Detect which cell encompasses the target text, then output its (x, y) center coordinate. 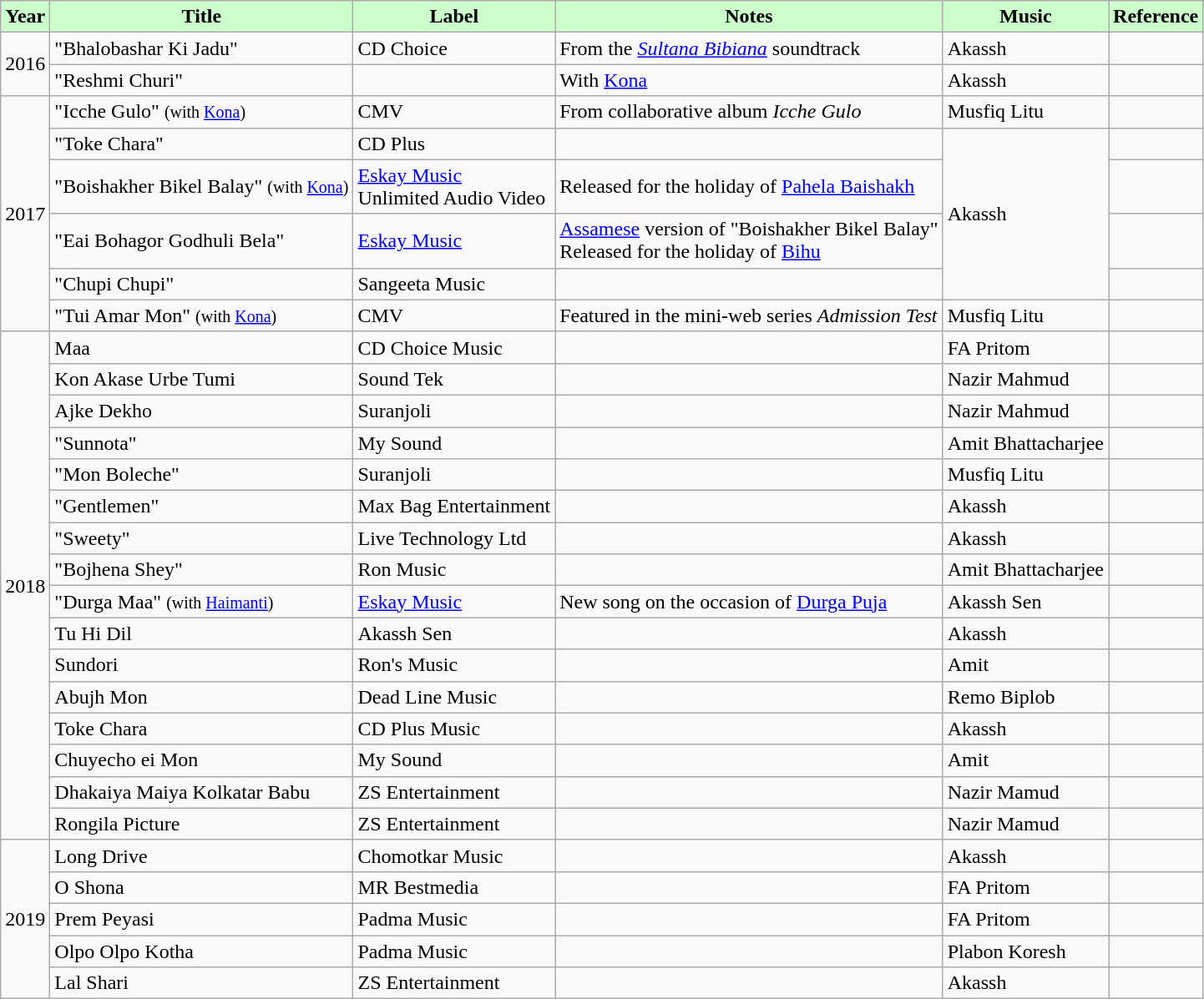
"Boishakher Bikel Balay" (with Kona) (202, 187)
CD Choice Music (454, 347)
Featured in the mini-web series Admission Test (750, 315)
Live Technology Ltd (454, 538)
Ajke Dekho (202, 411)
Max Bag Entertainment (454, 507)
Rongila Picture (202, 824)
Year (25, 17)
"Sunnota" (202, 443)
2019 (25, 919)
Kon Akase Urbe Tumi (202, 379)
From collaborative album Icche Gulo (750, 112)
From the Sultana Bibiana soundtrack (750, 48)
Plabon Koresh (1025, 951)
Sangeeta Music (454, 284)
"Toke Chara" (202, 144)
2017 (25, 214)
Sound Tek (454, 379)
Lal Shari (202, 983)
2016 (25, 64)
"Mon Boleche" (202, 475)
Dhakaiya Maiya Kolkatar Babu (202, 792)
O Shona (202, 887)
Title (202, 17)
Remo Biplob (1025, 697)
Olpo Olpo Kotha (202, 951)
CD Plus Music (454, 729)
Chomotkar Music (454, 855)
2018 (25, 586)
"Chupi Chupi" (202, 284)
Prem Peyasi (202, 919)
Reference (1156, 17)
Ron's Music (454, 665)
New song on the occasion of Durga Puja (750, 602)
"Icche Gulo" (with Kona) (202, 112)
Maa (202, 347)
Tu Hi Dil (202, 633)
MR Bestmedia (454, 887)
CD Plus (454, 144)
Assamese version of "Boishakher Bikel Balay"Released for the holiday of Bihu (750, 240)
Toke Chara (202, 729)
Abujh Mon (202, 697)
Chuyecho ei Mon (202, 760)
"Eai Bohagor Godhuli Bela" (202, 240)
CD Choice (454, 48)
Music (1025, 17)
With Kona (750, 80)
"Bojhena Shey" (202, 570)
Eskay MusicUnlimited Audio Video (454, 187)
"Gentlemen" (202, 507)
Released for the holiday of Pahela Baishakh (750, 187)
"Tui Amar Mon" (with Kona) (202, 315)
"Sweety" (202, 538)
"Reshmi Churi" (202, 80)
Long Drive (202, 855)
"Durga Maa" (with Haimanti) (202, 602)
"Bhalobashar Ki Jadu" (202, 48)
Notes (750, 17)
Label (454, 17)
Dead Line Music (454, 697)
Ron Music (454, 570)
Sundori (202, 665)
